From the cell containing the given text, extract its center point as [x, y] coordinate. 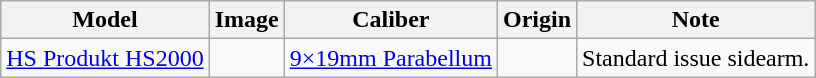
Image [246, 20]
Standard issue sidearm. [696, 58]
9×19mm Parabellum [390, 58]
HS Produkt HS2000 [105, 58]
Caliber [390, 20]
Note [696, 20]
Model [105, 20]
Origin [536, 20]
